From the cell containing the given text, extract its center point as (X, Y) coordinate. 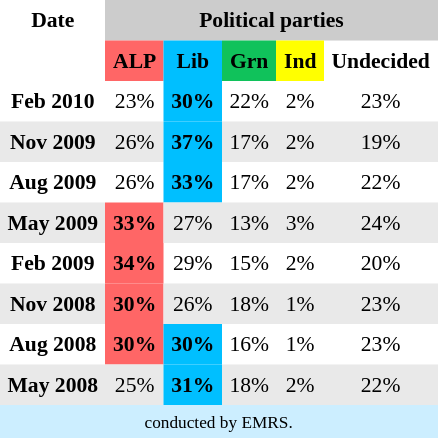
29% (193, 263)
37% (193, 141)
Feb 2009 (53, 263)
19% (380, 141)
Undecided (380, 60)
Feb 2010 (53, 101)
Aug 2009 (53, 182)
Nov 2009 (53, 141)
Ind (300, 60)
27% (193, 222)
3% (300, 222)
ALP (135, 60)
May 2008 (53, 384)
20% (380, 263)
Aug 2008 (53, 344)
conducted by EMRS. (218, 422)
13% (250, 222)
Nov 2008 (53, 303)
31% (193, 384)
34% (135, 263)
16% (250, 344)
Political parties (272, 20)
24% (380, 222)
15% (250, 263)
May 2009 (53, 222)
25% (135, 384)
Grn (250, 60)
Lib (193, 60)
Date (53, 20)
